Search for the cell housing the specified text and yield its [X, Y] center coordinate. 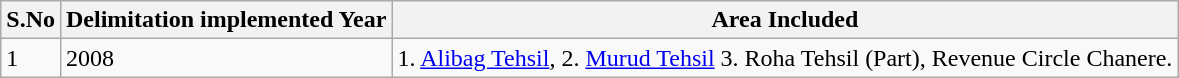
S.No [31, 20]
2008 [226, 58]
Delimitation implemented Year [226, 20]
1 [31, 58]
1. Alibag Tehsil, 2. Murud Tehsil 3. Roha Tehsil (Part), Revenue Circle Chanere. [785, 58]
Area Included [785, 20]
